Return the (x, y) coordinate for the center point of the cell that contains the specified text.  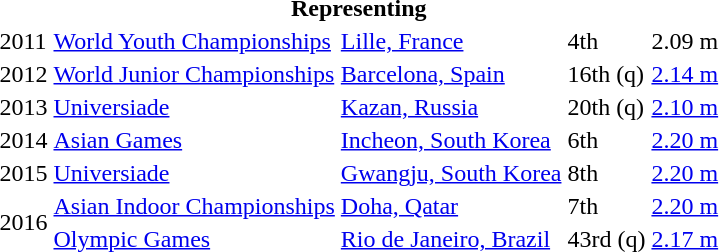
Asian Indoor Championships (194, 206)
Lille, France (451, 41)
Kazan, Russia (451, 107)
16th (q) (606, 74)
Barcelona, Spain (451, 74)
4th (606, 41)
Asian Games (194, 140)
World Youth Championships (194, 41)
Doha, Qatar (451, 206)
World Junior Championships (194, 74)
20th (q) (606, 107)
Gwangju, South Korea (451, 173)
Incheon, South Korea (451, 140)
8th (606, 173)
6th (606, 140)
7th (606, 206)
